Find where the given text appears and provide that cell's center as (X, Y) coordinate. 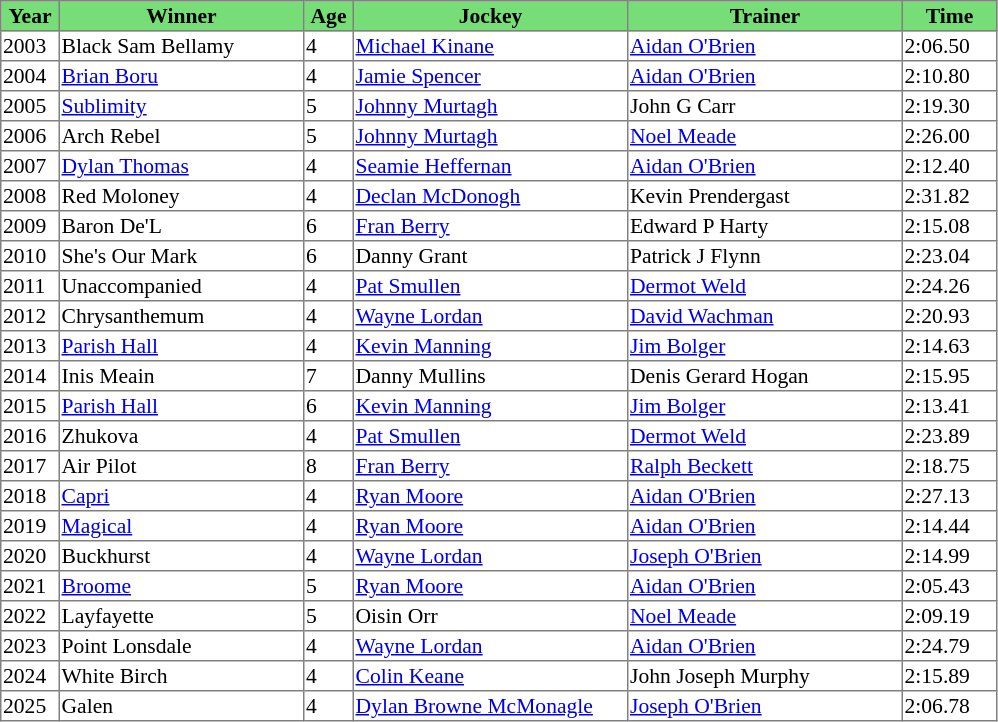
Point Lonsdale (181, 646)
2:15.89 (949, 676)
2:06.78 (949, 706)
8 (329, 466)
2025 (30, 706)
John G Carr (765, 106)
2:13.41 (949, 406)
Dylan Browne McMonagle (490, 706)
Patrick J Flynn (765, 256)
2024 (30, 676)
Galen (181, 706)
Edward P Harty (765, 226)
2008 (30, 196)
2022 (30, 616)
Arch Rebel (181, 136)
2023 (30, 646)
2005 (30, 106)
Declan McDonogh (490, 196)
Brian Boru (181, 76)
2:19.30 (949, 106)
2003 (30, 46)
2010 (30, 256)
2009 (30, 226)
2021 (30, 586)
Inis Meain (181, 376)
John Joseph Murphy (765, 676)
Air Pilot (181, 466)
Chrysanthemum (181, 316)
Colin Keane (490, 676)
Time (949, 16)
Oisin Orr (490, 616)
Jamie Spencer (490, 76)
2016 (30, 436)
7 (329, 376)
Ralph Beckett (765, 466)
2:27.13 (949, 496)
2:23.89 (949, 436)
Danny Grant (490, 256)
Unaccompanied (181, 286)
Sublimity (181, 106)
David Wachman (765, 316)
Danny Mullins (490, 376)
2:10.80 (949, 76)
Buckhurst (181, 556)
2:24.26 (949, 286)
Michael Kinane (490, 46)
2:18.75 (949, 466)
2007 (30, 166)
Kevin Prendergast (765, 196)
2018 (30, 496)
2006 (30, 136)
2013 (30, 346)
Denis Gerard Hogan (765, 376)
2:12.40 (949, 166)
Magical (181, 526)
2:26.00 (949, 136)
Year (30, 16)
Baron De'L (181, 226)
2004 (30, 76)
Seamie Heffernan (490, 166)
2:23.04 (949, 256)
Age (329, 16)
Jockey (490, 16)
2011 (30, 286)
2:06.50 (949, 46)
2017 (30, 466)
2:09.19 (949, 616)
Trainer (765, 16)
2014 (30, 376)
2:14.63 (949, 346)
2012 (30, 316)
Black Sam Bellamy (181, 46)
She's Our Mark (181, 256)
2020 (30, 556)
Zhukova (181, 436)
2:24.79 (949, 646)
2:14.99 (949, 556)
Layfayette (181, 616)
2:20.93 (949, 316)
2019 (30, 526)
Broome (181, 586)
2:15.08 (949, 226)
2:31.82 (949, 196)
Capri (181, 496)
2:05.43 (949, 586)
White Birch (181, 676)
2:14.44 (949, 526)
2:15.95 (949, 376)
Dylan Thomas (181, 166)
Red Moloney (181, 196)
2015 (30, 406)
Winner (181, 16)
